Search for the cell housing the specified text and yield its [X, Y] center coordinate. 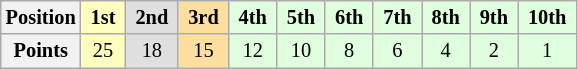
1st [104, 17]
6th [349, 17]
Position [41, 17]
25 [104, 51]
4 [446, 51]
7th [397, 17]
4th [253, 17]
18 [152, 51]
8 [349, 51]
3rd [203, 17]
9th [494, 17]
1 [547, 51]
2nd [152, 17]
5th [301, 17]
8th [446, 17]
10th [547, 17]
2 [494, 51]
Points [41, 51]
10 [301, 51]
6 [397, 51]
12 [253, 51]
15 [203, 51]
